Output the [X, Y] coordinate of the center of the cell containing the given text.  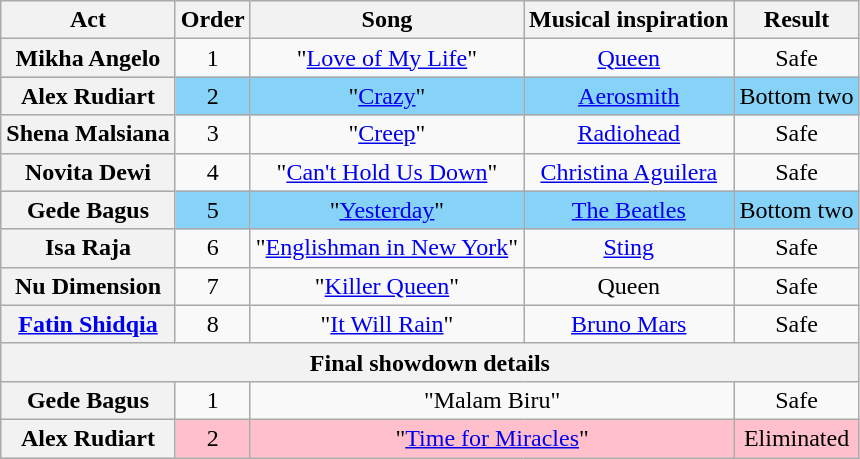
Order [212, 20]
Sting [629, 248]
3 [212, 134]
Fatin Shidqia [88, 324]
The Beatles [629, 210]
6 [212, 248]
"Creep" [386, 134]
Musical inspiration [629, 20]
Act [88, 20]
Novita Dewi [88, 172]
Isa Raja [88, 248]
Song [386, 20]
7 [212, 286]
8 [212, 324]
"Yesterday" [386, 210]
"It Will Rain" [386, 324]
"Time for Miracles" [492, 438]
"Can't Hold Us Down" [386, 172]
Mikha Angelo [88, 58]
"Love of My Life" [386, 58]
5 [212, 210]
"Englishman in New York" [386, 248]
Shena Malsiana [88, 134]
Eliminated [796, 438]
Nu Dimension [88, 286]
Bruno Mars [629, 324]
Radiohead [629, 134]
"Malam Biru" [492, 400]
Final showdown details [430, 362]
Result [796, 20]
Aerosmith [629, 96]
"Killer Queen" [386, 286]
"Crazy" [386, 96]
Christina Aguilera [629, 172]
4 [212, 172]
